Detect which cell encompasses the target text, then output its (X, Y) center coordinate. 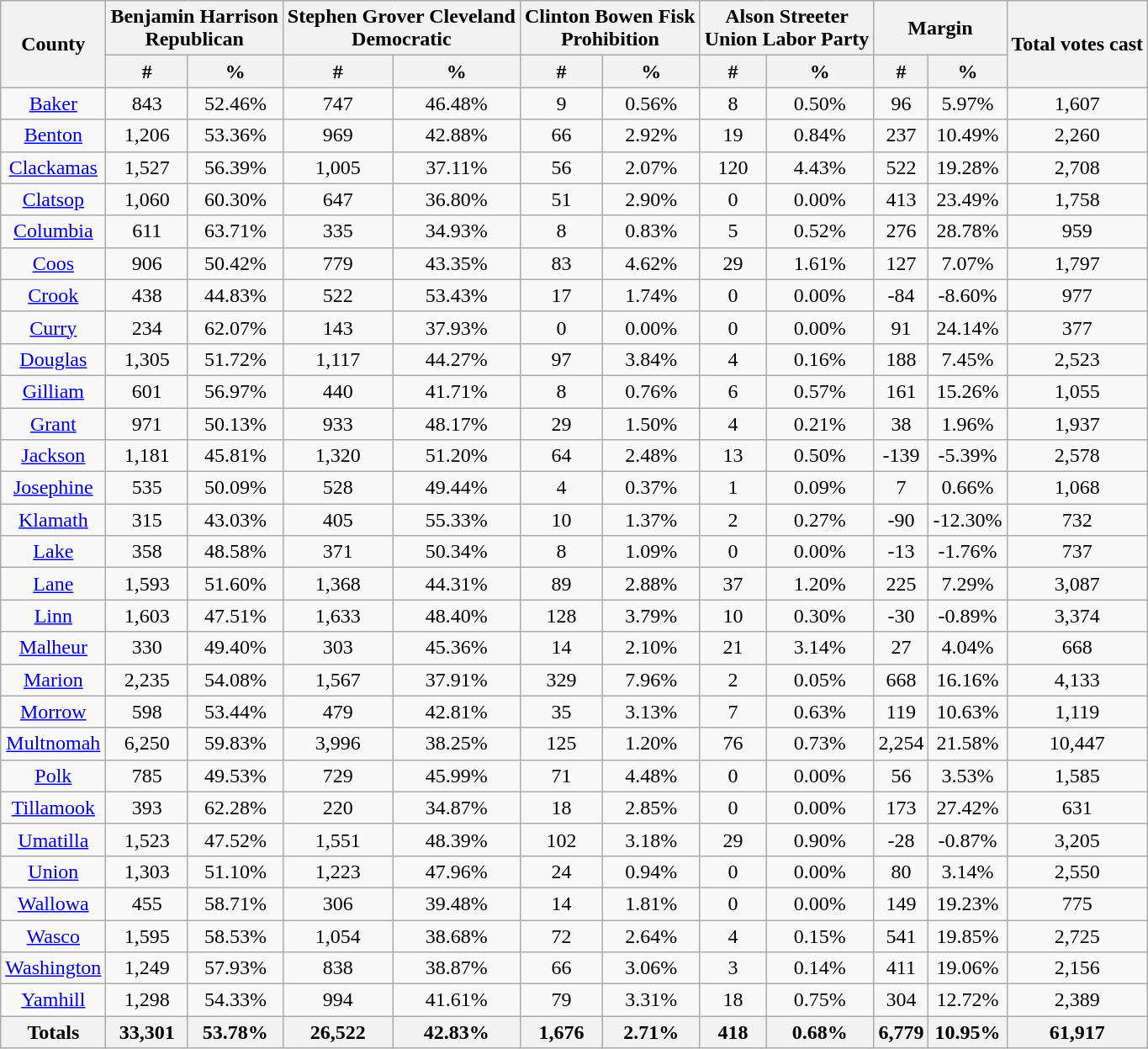
1,119 (1077, 712)
23.49% (967, 199)
0.68% (820, 1032)
Umatilla (54, 840)
3,087 (1077, 584)
44.27% (456, 359)
1,527 (147, 167)
2,708 (1077, 167)
1.37% (651, 520)
19.23% (967, 903)
Clinton Bowen FiskProhibition (610, 29)
1.74% (651, 295)
1,676 (561, 1032)
Multnomah (54, 744)
0.94% (651, 872)
906 (147, 263)
26,522 (338, 1032)
16.16% (967, 680)
0.90% (820, 840)
49.44% (456, 488)
28.78% (967, 231)
19.85% (967, 936)
1.81% (651, 903)
48.58% (235, 552)
Curry (54, 327)
1,068 (1077, 488)
0.75% (820, 1000)
304 (902, 1000)
2.07% (651, 167)
0.76% (651, 391)
Benton (54, 135)
933 (338, 423)
Benjamin HarrisonRepublican (194, 29)
188 (902, 359)
50.13% (235, 423)
27.42% (967, 808)
1,633 (338, 616)
4.48% (651, 776)
1,551 (338, 840)
Union (54, 872)
Klamath (54, 520)
1.09% (651, 552)
63.71% (235, 231)
53.44% (235, 712)
127 (902, 263)
24.14% (967, 327)
631 (1077, 808)
143 (338, 327)
10,447 (1077, 744)
49.40% (235, 648)
971 (147, 423)
Josephine (54, 488)
1,117 (338, 359)
83 (561, 263)
58.53% (235, 936)
0.09% (820, 488)
2,260 (1077, 135)
120 (733, 167)
1,595 (147, 936)
411 (902, 968)
306 (338, 903)
303 (338, 648)
91 (902, 327)
45.36% (456, 648)
371 (338, 552)
-0.87% (967, 840)
Clatsop (54, 199)
53.43% (456, 295)
0.52% (820, 231)
15.26% (967, 391)
2,523 (1077, 359)
62.28% (235, 808)
1,567 (338, 680)
1,303 (147, 872)
13 (733, 456)
0.73% (820, 744)
53.36% (235, 135)
377 (1077, 327)
51.20% (456, 456)
1,055 (1077, 391)
54.33% (235, 1000)
1,797 (1077, 263)
0.16% (820, 359)
3.13% (651, 712)
4,133 (1077, 680)
1,181 (147, 456)
71 (561, 776)
2,550 (1077, 872)
3.53% (967, 776)
21.58% (967, 744)
2.88% (651, 584)
43.03% (235, 520)
44.83% (235, 295)
48.39% (456, 840)
0.21% (820, 423)
1,060 (147, 199)
47.96% (456, 872)
335 (338, 231)
1,603 (147, 616)
2.90% (651, 199)
732 (1077, 520)
149 (902, 903)
27 (902, 648)
1,937 (1077, 423)
Margin (940, 29)
Totals (54, 1032)
315 (147, 520)
38.25% (456, 744)
611 (147, 231)
3,374 (1077, 616)
601 (147, 391)
55.33% (456, 520)
5 (733, 231)
1,368 (338, 584)
37.93% (456, 327)
38 (902, 423)
1,223 (338, 872)
36.80% (456, 199)
1,305 (147, 359)
737 (1077, 552)
3 (733, 968)
37 (733, 584)
3.31% (651, 1000)
42.88% (456, 135)
0.57% (820, 391)
220 (338, 808)
-8.60% (967, 295)
Wasco (54, 936)
2.85% (651, 808)
438 (147, 295)
48.17% (456, 423)
76 (733, 744)
1.50% (651, 423)
125 (561, 744)
4.43% (820, 167)
0.37% (651, 488)
0.56% (651, 103)
34.87% (456, 808)
393 (147, 808)
49.53% (235, 776)
2.10% (651, 648)
440 (338, 391)
Jackson (54, 456)
24 (561, 872)
Crook (54, 295)
Morrow (54, 712)
Douglas (54, 359)
7.29% (967, 584)
2,578 (1077, 456)
647 (338, 199)
80 (902, 872)
Yamhill (54, 1000)
1.61% (820, 263)
2,389 (1077, 1000)
598 (147, 712)
528 (338, 488)
413 (902, 199)
17 (561, 295)
3,996 (338, 744)
56.39% (235, 167)
37.11% (456, 167)
4.62% (651, 263)
2.48% (651, 456)
1,593 (147, 584)
-1.76% (967, 552)
51 (561, 199)
329 (561, 680)
1,249 (147, 968)
234 (147, 327)
45.81% (235, 456)
3.18% (651, 840)
61,917 (1077, 1032)
1,298 (147, 1000)
237 (902, 135)
48.40% (456, 616)
729 (338, 776)
35 (561, 712)
779 (338, 263)
479 (338, 712)
-5.39% (967, 456)
-28 (902, 840)
405 (338, 520)
97 (561, 359)
0.84% (820, 135)
Tillamook (54, 808)
51.10% (235, 872)
54.08% (235, 680)
Linn (54, 616)
19 (733, 135)
62.07% (235, 327)
6,779 (902, 1032)
60.30% (235, 199)
34.93% (456, 231)
0.30% (820, 616)
72 (561, 936)
747 (338, 103)
225 (902, 584)
775 (1077, 903)
5.97% (967, 103)
59.83% (235, 744)
Alson StreeterUnion Labor Party (787, 29)
1,585 (1077, 776)
46.48% (456, 103)
-0.89% (967, 616)
County (54, 44)
38.87% (456, 968)
2,725 (1077, 936)
7.45% (967, 359)
96 (902, 103)
Malheur (54, 648)
Stephen Grover ClevelandDemocratic (401, 29)
Lake (54, 552)
2,156 (1077, 968)
3.79% (651, 616)
9 (561, 103)
42.81% (456, 712)
128 (561, 616)
-139 (902, 456)
843 (147, 103)
959 (1077, 231)
119 (902, 712)
42.83% (456, 1032)
Total votes cast (1077, 44)
56.97% (235, 391)
0.63% (820, 712)
-30 (902, 616)
0.27% (820, 520)
102 (561, 840)
50.42% (235, 263)
1.96% (967, 423)
-84 (902, 295)
-13 (902, 552)
1,758 (1077, 199)
330 (147, 648)
455 (147, 903)
39.48% (456, 903)
33,301 (147, 1032)
57.93% (235, 968)
53.78% (235, 1032)
51.72% (235, 359)
1,206 (147, 135)
47.52% (235, 840)
1,005 (338, 167)
37.91% (456, 680)
994 (338, 1000)
1,320 (338, 456)
Lane (54, 584)
-90 (902, 520)
Polk (54, 776)
12.72% (967, 1000)
161 (902, 391)
2.92% (651, 135)
7.96% (651, 680)
38.68% (456, 936)
41.71% (456, 391)
4.04% (967, 648)
276 (902, 231)
1,607 (1077, 103)
1,054 (338, 936)
Grant (54, 423)
2.64% (651, 936)
52.46% (235, 103)
3,205 (1077, 840)
Baker (54, 103)
Washington (54, 968)
0.66% (967, 488)
43.35% (456, 263)
418 (733, 1032)
969 (338, 135)
41.61% (456, 1000)
44.31% (456, 584)
19.28% (967, 167)
2.71% (651, 1032)
Clackamas (54, 167)
0.14% (820, 968)
0.83% (651, 231)
535 (147, 488)
977 (1077, 295)
64 (561, 456)
47.51% (235, 616)
19.06% (967, 968)
Marion (54, 680)
0.15% (820, 936)
838 (338, 968)
21 (733, 648)
Columbia (54, 231)
10.95% (967, 1032)
Gilliam (54, 391)
358 (147, 552)
50.34% (456, 552)
785 (147, 776)
7.07% (967, 263)
1 (733, 488)
6,250 (147, 744)
Wallowa (54, 903)
6 (733, 391)
173 (902, 808)
45.99% (456, 776)
3.06% (651, 968)
2,254 (902, 744)
51.60% (235, 584)
3.84% (651, 359)
50.09% (235, 488)
58.71% (235, 903)
-12.30% (967, 520)
10.49% (967, 135)
Coos (54, 263)
541 (902, 936)
1,523 (147, 840)
2,235 (147, 680)
79 (561, 1000)
0.05% (820, 680)
89 (561, 584)
10.63% (967, 712)
